From the cell containing the given text, extract its center point as [X, Y] coordinate. 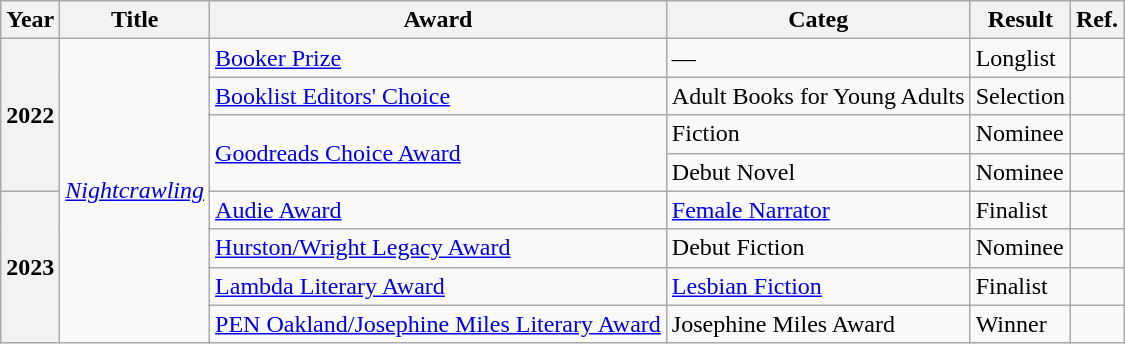
Female Narrator [818, 210]
Audie Award [438, 210]
2022 [30, 115]
Winner [1020, 324]
Goodreads Choice Award [438, 153]
Josephine Miles Award [818, 324]
PEN Oakland/Josephine Miles Literary Award [438, 324]
Longlist [1020, 58]
Title [135, 20]
Hurston/Wright Legacy Award [438, 248]
Award [438, 20]
Booker Prize [438, 58]
Nightcrawling [135, 191]
Lesbian Fiction [818, 286]
Result [1020, 20]
Selection [1020, 96]
Booklist Editors' Choice [438, 96]
2023 [30, 267]
Debut Fiction [818, 248]
Fiction [818, 134]
Debut Novel [818, 172]
Lambda Literary Award [438, 286]
— [818, 58]
Categ [818, 20]
Adult Books for Young Adults [818, 96]
Ref. [1098, 20]
Year [30, 20]
